Scan for the cell matching the given text and deliver its (x, y) coordinate at center. 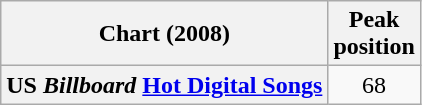
68 (374, 85)
US Billboard Hot Digital Songs (164, 85)
Chart (2008) (164, 34)
Peakposition (374, 34)
